Search for the cell housing the specified text and yield its (X, Y) center coordinate. 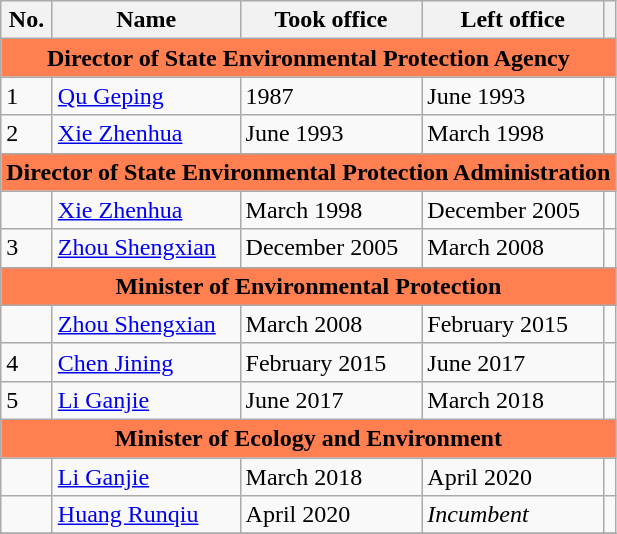
Incumbent (513, 515)
No. (27, 20)
Chen Jining (146, 362)
4 (27, 362)
Director of State Environmental Protection Agency (308, 58)
Took office (331, 20)
1 (27, 96)
5 (27, 400)
Left office (513, 20)
3 (27, 248)
Name (146, 20)
Minister of Ecology and Environment (308, 438)
Qu Geping (146, 96)
Director of State Environmental Protection Administration (308, 172)
Huang Runqiu (146, 515)
2 (27, 134)
Minister of Environmental Protection (308, 286)
1987 (331, 96)
